Capture the cell that displays the provided text and extract its [X, Y] central coordinate. 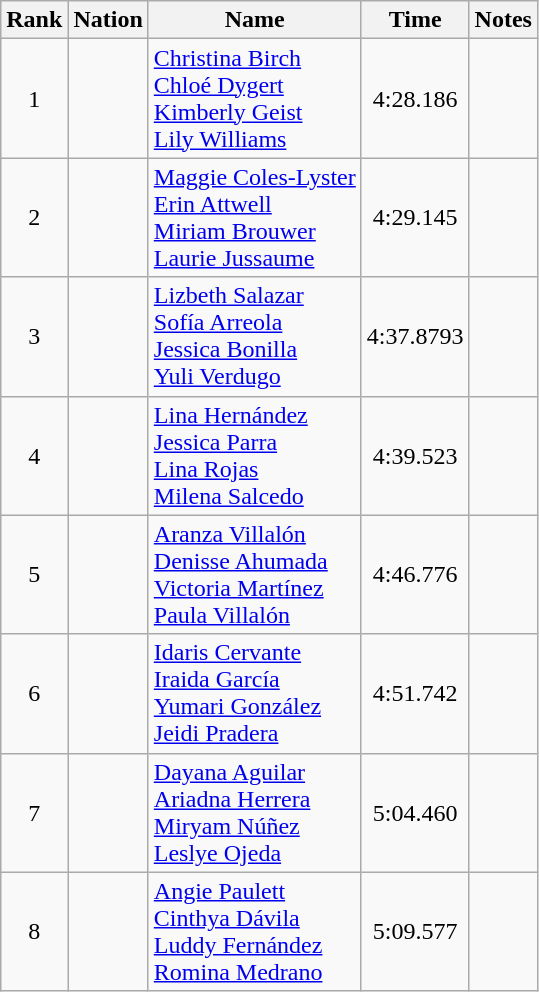
7 [34, 812]
5:09.577 [415, 932]
4:29.145 [415, 218]
5:04.460 [415, 812]
Aranza VillalónDenisse AhumadaVictoria MartínezPaula Villalón [254, 574]
1 [34, 98]
5 [34, 574]
Nation [108, 20]
4:37.8793 [415, 336]
4:51.742 [415, 694]
Dayana AguilarAriadna HerreraMiryam NúñezLeslye Ojeda [254, 812]
Lizbeth SalazarSofía ArreolaJessica BonillaYuli Verdugo [254, 336]
Maggie Coles-LysterErin AttwellMiriam BrouwerLaurie Jussaume [254, 218]
Lina HernándezJessica ParraLina RojasMilena Salcedo [254, 456]
Name [254, 20]
2 [34, 218]
Angie PaulettCinthya DávilaLuddy FernándezRomina Medrano [254, 932]
8 [34, 932]
4:28.186 [415, 98]
Rank [34, 20]
4:46.776 [415, 574]
4 [34, 456]
Time [415, 20]
6 [34, 694]
3 [34, 336]
Notes [503, 20]
Christina BirchChloé DygertKimberly GeistLily Williams [254, 98]
Idaris CervanteIraida GarcíaYumari GonzálezJeidi Pradera [254, 694]
4:39.523 [415, 456]
